Identify which cell holds the provided text, then report its [X, Y] central coordinate. 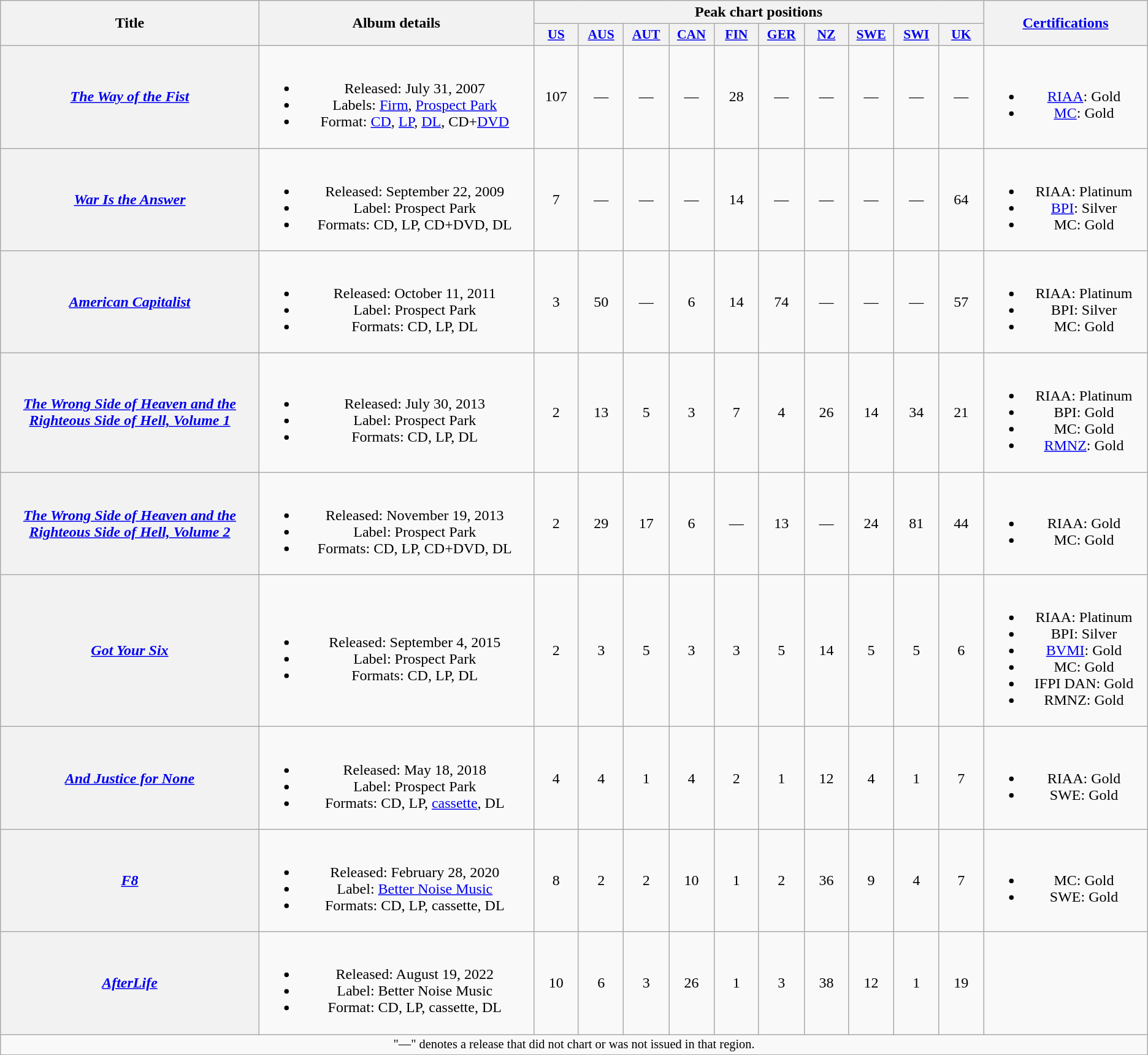
SWE [871, 35]
Certifications [1066, 23]
Released: July 31, 2007Labels: Firm, Prospect ParkFormat: CD, LP, DL, CD+DVD [396, 97]
29 [601, 524]
Released: September 4, 2015Label: Prospect ParkFormats: CD, LP, DL [396, 651]
Released: November 19, 2013Label: Prospect ParkFormats: CD, LP, CD+DVD, DL [396, 524]
21 [962, 413]
GER [781, 35]
9 [871, 881]
8 [556, 881]
And Justice for None [130, 778]
Released: May 18, 2018Label: Prospect ParkFormats: CD, LP, cassette, DL [396, 778]
AUT [646, 35]
36 [827, 881]
Album details [396, 23]
38 [827, 983]
AfterLife [130, 983]
81 [916, 524]
AUS [601, 35]
US [556, 35]
SWI [916, 35]
Peak chart positions [758, 12]
The Wrong Side of Heaven and the Righteous Side of Hell, Volume 2 [130, 524]
Released: October 11, 2011Label: Prospect ParkFormats: CD, LP, DL [396, 302]
UK [962, 35]
17 [646, 524]
50 [601, 302]
American Capitalist [130, 302]
Released: August 19, 2022Label: Better Noise MusicFormat: CD, LP, cassette, DL [396, 983]
28 [736, 97]
The Way of the Fist [130, 97]
Title [130, 23]
Released: July 30, 2013Label: Prospect ParkFormats: CD, LP, DL [396, 413]
RIAA: GoldSWE: Gold [1066, 778]
War Is the Answer [130, 200]
RIAA: PlatinumBPI: SilverBVMI: GoldMC: GoldIFPI DAN: GoldRMNZ: Gold [1066, 651]
MC: GoldSWE: Gold [1066, 881]
"—" denotes a release that did not chart or was not issued in that region. [574, 1045]
RIAA: PlatinumBPI: GoldMC: GoldRMNZ: Gold [1066, 413]
34 [916, 413]
57 [962, 302]
Got Your Six [130, 651]
NZ [827, 35]
74 [781, 302]
FIN [736, 35]
107 [556, 97]
64 [962, 200]
Released: February 28, 2020Label: Better Noise MusicFormats: CD, LP, cassette, DL [396, 881]
The Wrong Side of Heaven and the Righteous Side of Hell, Volume 1 [130, 413]
Released: September 22, 2009Label: Prospect ParkFormats: CD, LP, CD+DVD, DL [396, 200]
F8 [130, 881]
19 [962, 983]
44 [962, 524]
CAN [692, 35]
24 [871, 524]
